Extract the [X, Y] coordinate from the center of the cell holding the provided text.  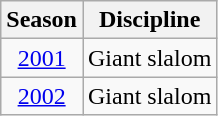
2001 [42, 58]
Season [42, 20]
Discipline [149, 20]
2002 [42, 96]
